Detect which cell encompasses the target text, then output its (X, Y) center coordinate. 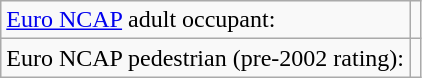
Euro NCAP pedestrian (pre-2002 rating): (206, 58)
Euro NCAP adult occupant: (206, 20)
